Pinpoint the cell where the given text exists, returning its [X, Y] midpoint coordinate. 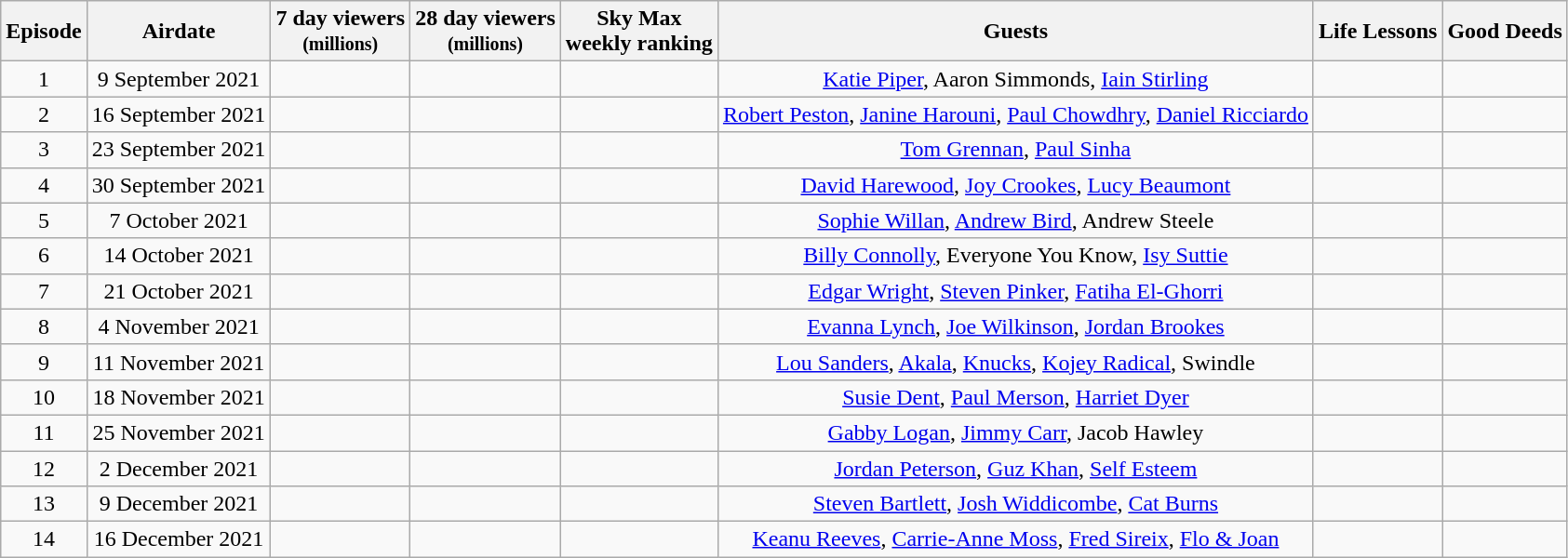
Episode [44, 32]
11 [44, 432]
David Harewood, Joy Crookes, Lucy Beaumont [1015, 185]
Robert Peston, Janine Harouni, Paul Chowdhry, Daniel Ricciardo [1015, 114]
9 September 2021 [179, 79]
Katie Piper, Aaron Simmonds, Iain Stirling [1015, 79]
9 [44, 362]
13 [44, 504]
Lou Sanders, Akala, Knucks, Kojey Radical, Swindle [1015, 362]
21 October 2021 [179, 291]
Jordan Peterson, Guz Khan, Self Esteem [1015, 468]
Gabby Logan, Jimmy Carr, Jacob Hawley [1015, 432]
Sophie Willan, Andrew Bird, Andrew Steele [1015, 220]
Edgar Wright, Steven Pinker, Fatiha El-Ghorri [1015, 291]
18 November 2021 [179, 397]
4 November 2021 [179, 326]
10 [44, 397]
Evanna Lynch, Joe Wilkinson, Jordan Brookes [1015, 326]
2 [44, 114]
Sky Maxweekly ranking [638, 32]
7 day viewers(millions) [341, 32]
7 October 2021 [179, 220]
14 October 2021 [179, 256]
16 September 2021 [179, 114]
25 November 2021 [179, 432]
Guests [1015, 32]
Susie Dent, Paul Merson, Harriet Dyer [1015, 397]
3 [44, 150]
14 [44, 539]
Airdate [179, 32]
16 December 2021 [179, 539]
Good Deeds [1505, 32]
Life Lessons [1377, 32]
11 November 2021 [179, 362]
2 December 2021 [179, 468]
23 September 2021 [179, 150]
Tom Grennan, Paul Sinha [1015, 150]
7 [44, 291]
Steven Bartlett, Josh Widdicombe, Cat Burns [1015, 504]
8 [44, 326]
1 [44, 79]
Billy Connolly, Everyone You Know, Isy Suttie [1015, 256]
30 September 2021 [179, 185]
9 December 2021 [179, 504]
4 [44, 185]
28 day viewers(millions) [486, 32]
Keanu Reeves, Carrie-Anne Moss, Fred Sireix, Flo & Joan [1015, 539]
6 [44, 256]
12 [44, 468]
5 [44, 220]
